Detect which cell encompasses the target text, then output its (x, y) center coordinate. 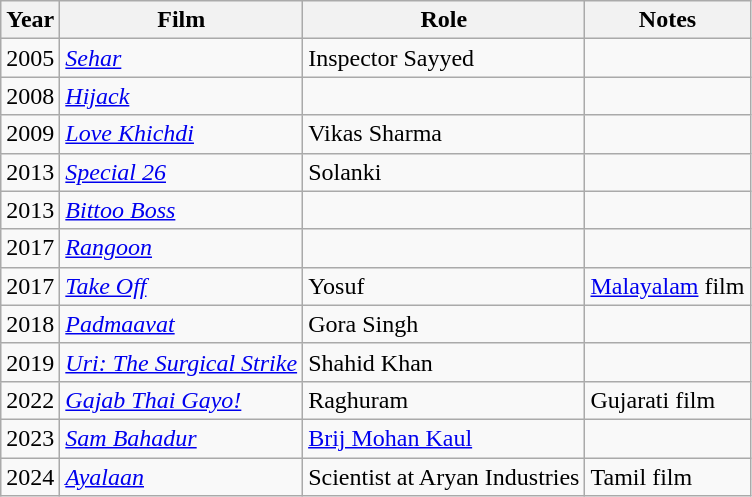
Gajab Thai Gayo! (182, 400)
Love Khichdi (182, 134)
Film (182, 20)
Sam Bahadur (182, 438)
Take Off (182, 286)
Gora Singh (444, 324)
Role (444, 20)
Hijack (182, 96)
Scientist at Aryan Industries (444, 477)
Solanki (444, 172)
2023 (30, 438)
Sehar (182, 58)
Malayalam film (668, 286)
Year (30, 20)
Bittoo Boss (182, 210)
2019 (30, 362)
2005 (30, 58)
Tamil film (668, 477)
2008 (30, 96)
Vikas Sharma (444, 134)
Notes (668, 20)
2024 (30, 477)
Ayalaan (182, 477)
Yosuf (444, 286)
Gujarati film (668, 400)
Uri: The Surgical Strike (182, 362)
2009 (30, 134)
Raghuram (444, 400)
Rangoon (182, 248)
2018 (30, 324)
Inspector Sayyed (444, 58)
Shahid Khan (444, 362)
Brij Mohan Kaul (444, 438)
Padmaavat (182, 324)
2022 (30, 400)
Special 26 (182, 172)
